Scan for the cell matching the given text and deliver its [x, y] coordinate at center. 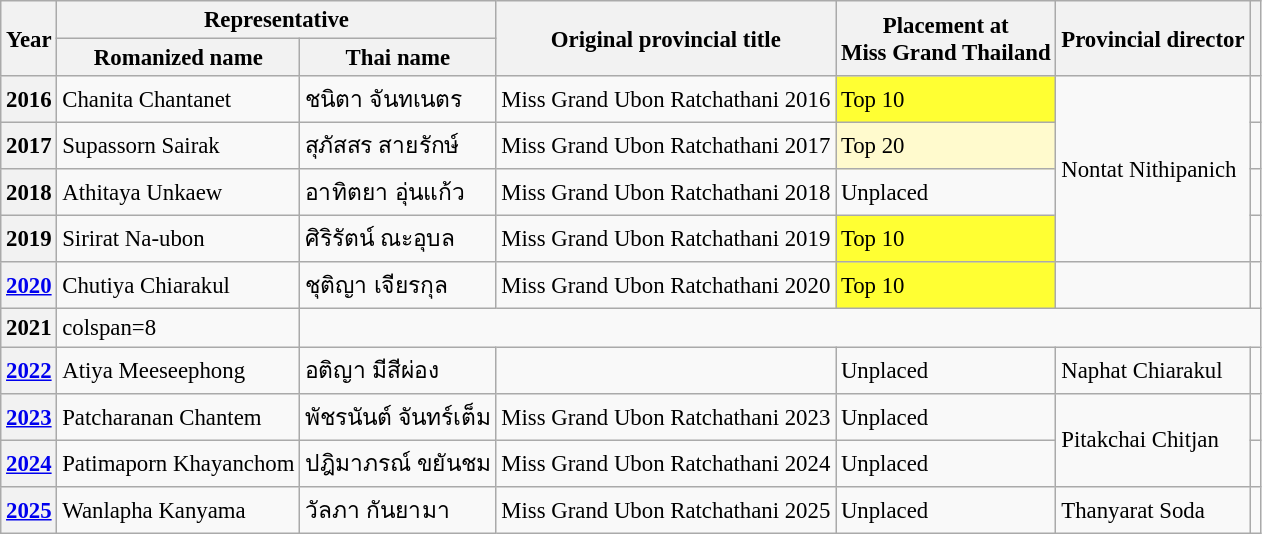
Provincial director [1153, 38]
Miss Grand Ubon Ratchathani 2019 [666, 240]
Thai name [398, 58]
Pitakchai Chitjan [1153, 440]
Nontat Nithipanich [1153, 169]
ศิริรัตน์ ณะอุบล [398, 240]
Thanyarat Soda [1153, 510]
อติญา มีสีผ่อง [398, 370]
2024 [29, 464]
Miss Grand Ubon Ratchathani 2016 [666, 100]
Naphat Chiarakul [1153, 370]
2020 [29, 286]
อาทิตยา อุ่นแก้ว [398, 192]
Placement atMiss Grand Thailand [946, 38]
2025 [29, 510]
Miss Grand Ubon Ratchathani 2018 [666, 192]
Miss Grand Ubon Ratchathani 2025 [666, 510]
2021 [29, 328]
Representative [276, 20]
Patimaporn Khayanchom [178, 464]
Sirirat Na-ubon [178, 240]
Chanita Chantanet [178, 100]
ชนิตา จันทเนตร [398, 100]
Athitaya Unkaew [178, 192]
colspan=8 [178, 328]
Wanlapha Kanyama [178, 510]
2019 [29, 240]
2016 [29, 100]
วัลภา กันยามา [398, 510]
Miss Grand Ubon Ratchathani 2023 [666, 416]
2018 [29, 192]
ชุติญา เจียรกุล [398, 286]
Original provincial title [666, 38]
สุภัสสร สายรักษ์ [398, 146]
2022 [29, 370]
Supassorn Sairak [178, 146]
Year [29, 38]
Romanized name [178, 58]
Miss Grand Ubon Ratchathani 2017 [666, 146]
พัชรนันต์ จันทร์เต็ม [398, 416]
Patcharanan Chantem [178, 416]
Miss Grand Ubon Ratchathani 2024 [666, 464]
2017 [29, 146]
Chutiya Chiarakul [178, 286]
ปฎิมาภรณ์ ขยันชม [398, 464]
Miss Grand Ubon Ratchathani 2020 [666, 286]
Top 20 [946, 146]
Atiya Meeseephong [178, 370]
2023 [29, 416]
